Pinpoint the cell where the given text exists, returning its (x, y) midpoint coordinate. 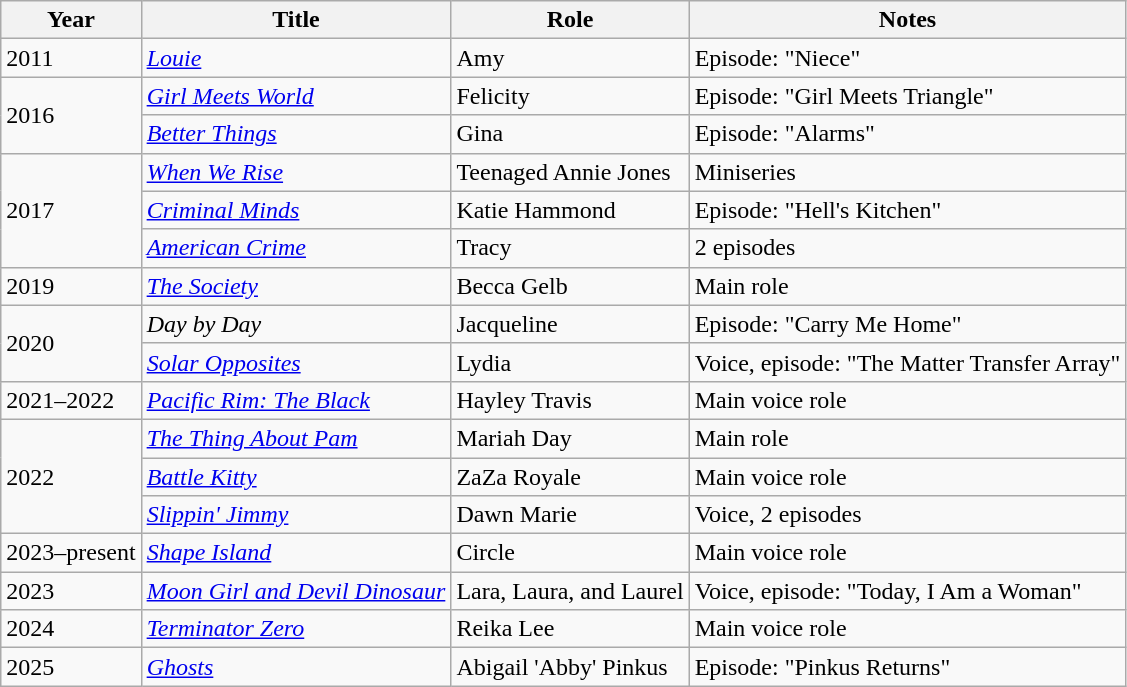
2023–present (71, 553)
Girl Meets World (296, 96)
ZaZa Royale (570, 477)
The Society (296, 286)
Felicity (570, 96)
Slippin' Jimmy (296, 515)
Notes (908, 20)
Teenaged Annie Jones (570, 172)
2021–2022 (71, 400)
Pacific Rim: The Black (296, 400)
Miniseries (908, 172)
Mariah Day (570, 438)
Episode: "Niece" (908, 58)
Voice, 2 episodes (908, 515)
2020 (71, 343)
2011 (71, 58)
Reika Lee (570, 629)
The Thing About Pam (296, 438)
Jacqueline (570, 324)
Episode: "Girl Meets Triangle" (908, 96)
Role (570, 20)
Lydia (570, 362)
Tracy (570, 248)
When We Rise (296, 172)
Ghosts (296, 667)
Lara, Laura, and Laurel (570, 591)
2019 (71, 286)
Episode: "Alarms" (908, 134)
Solar Opposites (296, 362)
Day by Day (296, 324)
2025 (71, 667)
Abigail 'Abby' Pinkus (570, 667)
2023 (71, 591)
Amy (570, 58)
Episode: "Carry Me Home" (908, 324)
Becca Gelb (570, 286)
Gina (570, 134)
Episode: "Pinkus Returns" (908, 667)
Year (71, 20)
Criminal Minds (296, 210)
Terminator Zero (296, 629)
Hayley Travis (570, 400)
2 episodes (908, 248)
Shape Island (296, 553)
Katie Hammond (570, 210)
Circle (570, 553)
American Crime (296, 248)
Voice, episode: "Today, I Am a Woman" (908, 591)
Moon Girl and Devil Dinosaur (296, 591)
2017 (71, 210)
Episode: "Hell's Kitchen" (908, 210)
Better Things (296, 134)
Battle Kitty (296, 477)
Louie (296, 58)
Dawn Marie (570, 515)
Voice, episode: "The Matter Transfer Array" (908, 362)
2016 (71, 115)
Title (296, 20)
2024 (71, 629)
2022 (71, 476)
